Pinpoint the cell where the given text exists, returning its [x, y] midpoint coordinate. 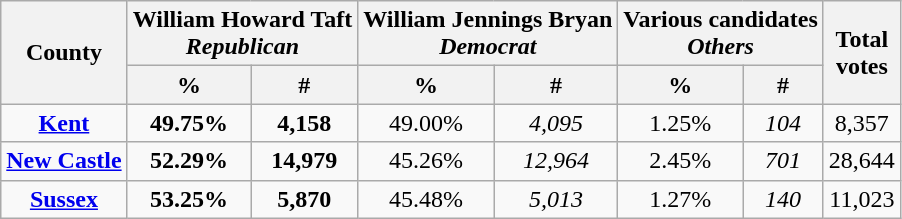
52.29% [189, 161]
New Castle [64, 161]
1.25% [680, 123]
104 [784, 123]
49.75% [189, 123]
William Jennings BryanDemocrat [488, 34]
Kent [64, 123]
140 [784, 199]
45.26% [426, 161]
49.00% [426, 123]
45.48% [426, 199]
8,357 [862, 123]
28,644 [862, 161]
5,013 [556, 199]
2.45% [680, 161]
4,095 [556, 123]
County [64, 52]
Sussex [64, 199]
Totalvotes [862, 52]
4,158 [304, 123]
701 [784, 161]
12,964 [556, 161]
William Howard TaftRepublican [242, 34]
1.27% [680, 199]
5,870 [304, 199]
Various candidatesOthers [721, 34]
14,979 [304, 161]
53.25% [189, 199]
11,023 [862, 199]
